Locate the cell with the specified text and output its [x, y] center coordinate. 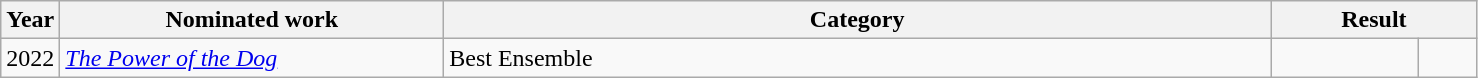
Best Ensemble [858, 58]
Year [30, 20]
Nominated work [252, 20]
Category [858, 20]
The Power of the Dog [252, 58]
2022 [30, 58]
Result [1374, 20]
